From the cell containing the given text, extract its center point as (x, y) coordinate. 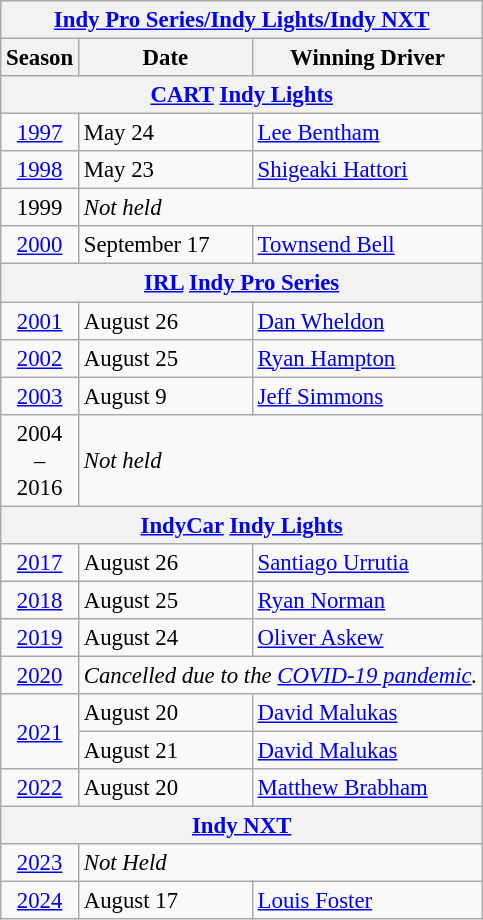
Date (165, 58)
Winning Driver (367, 58)
August 17 (165, 901)
2003 (40, 396)
May 23 (165, 170)
Dan Wheldon (367, 321)
2019 (40, 638)
August 21 (165, 751)
1999 (40, 208)
Cancelled due to the COVID-19 pandemic. (280, 675)
Ryan Norman (367, 600)
September 17 (165, 245)
Jeff Simmons (367, 396)
2004–2016 (40, 460)
Oliver Askew (367, 638)
2001 (40, 321)
Matthew Brabham (367, 788)
2024 (40, 901)
August 9 (165, 396)
IndyCar Indy Lights (242, 525)
2017 (40, 563)
Season (40, 58)
Shigeaki Hattori (367, 170)
2002 (40, 358)
1998 (40, 170)
2018 (40, 600)
Lee Bentham (367, 133)
Indy NXT (242, 826)
2020 (40, 675)
Santiago Urrutia (367, 563)
2022 (40, 788)
1997 (40, 133)
2021 (40, 732)
IRL Indy Pro Series (242, 283)
August 24 (165, 638)
Not Held (280, 863)
2023 (40, 863)
CART Indy Lights (242, 95)
2000 (40, 245)
Ryan Hampton (367, 358)
Indy Pro Series/Indy Lights/Indy NXT (242, 20)
Townsend Bell (367, 245)
May 24 (165, 133)
Louis Foster (367, 901)
